Identify which cell holds the provided text, then report its [x, y] central coordinate. 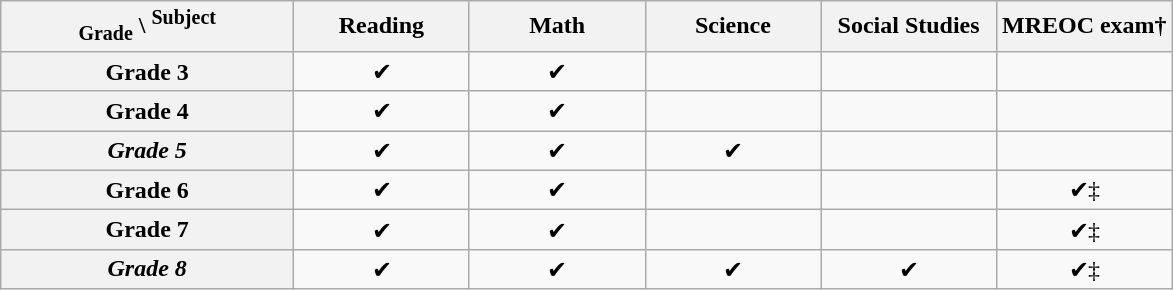
Grade 5 [148, 151]
Grade 7 [148, 230]
Math [557, 26]
MREOC exam† [1084, 26]
Grade 8 [148, 269]
Grade \ Subject [148, 26]
Grade 3 [148, 72]
Social Studies [909, 26]
Grade 6 [148, 190]
Grade 4 [148, 111]
Reading [382, 26]
Science [733, 26]
